For the text-containing cell, return its midpoint in [X, Y] coordinate format. 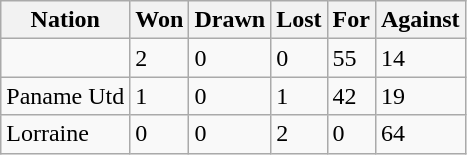
55 [351, 58]
Lost [299, 20]
For [351, 20]
42 [351, 96]
Drawn [230, 20]
64 [420, 134]
Won [160, 20]
Against [420, 20]
19 [420, 96]
14 [420, 58]
Paname Utd [66, 96]
Nation [66, 20]
Lorraine [66, 134]
